Capture the cell that displays the provided text and extract its (X, Y) central coordinate. 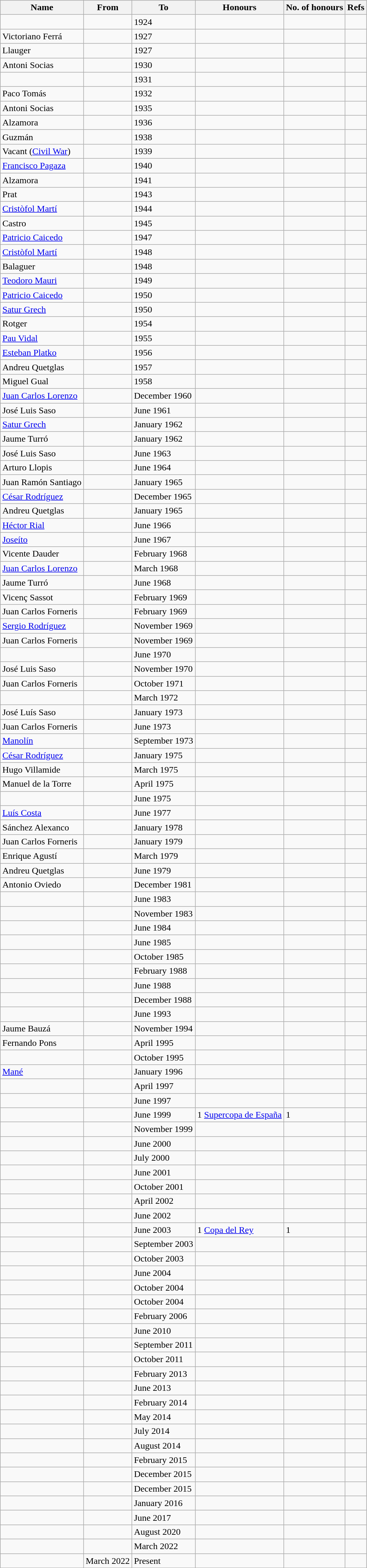
December 1960 (164, 396)
Prat (42, 195)
November 1994 (164, 1028)
Sergio Rodríguez (42, 626)
August 2014 (164, 1446)
June 1979 (164, 870)
Mané (42, 1072)
Arturo Llopis (42, 468)
June 2004 (164, 1273)
Miguel Gual (42, 381)
June 1977 (164, 813)
February 1968 (164, 554)
June 1967 (164, 540)
1943 (164, 195)
June 1983 (164, 899)
José Luís Saso (42, 712)
Antonio Oviedo (42, 885)
January 1975 (164, 755)
Enrique Agustí (42, 856)
1 Supercopa de España (240, 1115)
March 1968 (164, 568)
October 2001 (164, 1187)
June 1985 (164, 942)
January 1973 (164, 712)
October 1971 (164, 683)
June 2010 (164, 1330)
1935 (164, 108)
Llauger (42, 51)
Vacant (Civil War) (42, 151)
March 1979 (164, 856)
November 1970 (164, 669)
June 1997 (164, 1101)
February 1988 (164, 971)
January 2016 (164, 1503)
Honours (240, 8)
October 1985 (164, 957)
June 1963 (164, 453)
Teodoro Mauri (42, 281)
Francisco Pagaza (42, 165)
June 1966 (164, 525)
Castro (42, 223)
February 2014 (164, 1403)
June 1975 (164, 798)
Manolín (42, 741)
June 1993 (164, 1014)
May 2014 (164, 1417)
1947 (164, 238)
No. of honours (314, 8)
1930 (164, 65)
1941 (164, 180)
To (164, 8)
Héctor Rial (42, 525)
December 1965 (164, 496)
October 2011 (164, 1359)
April 1997 (164, 1086)
April 1995 (164, 1043)
June 1999 (164, 1115)
Victoriano Ferrá (42, 36)
June 2017 (164, 1517)
October 2003 (164, 1259)
1932 (164, 94)
1939 (164, 151)
1924 (164, 22)
Sánchez Alexanco (42, 827)
1938 (164, 137)
June 1964 (164, 468)
August 2020 (164, 1532)
January 1996 (164, 1072)
November 1999 (164, 1129)
Guzmán (42, 137)
Juan Ramón Santiago (42, 482)
September 2011 (164, 1345)
Hugo Villamide (42, 770)
November 1983 (164, 914)
Vicenç Sassot (42, 597)
From (108, 8)
June 1988 (164, 985)
1945 (164, 223)
1957 (164, 367)
February 2006 (164, 1316)
Refs (356, 8)
June 1973 (164, 727)
Paco Tomás (42, 94)
1958 (164, 381)
June 2002 (164, 1215)
June 2003 (164, 1230)
March 1972 (164, 698)
Manuel de la Torre (42, 784)
February 2015 (164, 1460)
June 1984 (164, 928)
1940 (164, 165)
July 2014 (164, 1431)
1954 (164, 324)
July 2000 (164, 1158)
Joseíto (42, 540)
April 1975 (164, 784)
June 1970 (164, 655)
September 1973 (164, 741)
December 1988 (164, 1000)
Fernando Pons (42, 1043)
April 2002 (164, 1201)
Jaume Bauzá (42, 1028)
March 1975 (164, 770)
June 1961 (164, 410)
Balaguer (42, 266)
September 2003 (164, 1244)
Name (42, 8)
Present (164, 1561)
June 2001 (164, 1172)
1936 (164, 122)
1944 (164, 209)
January 1978 (164, 827)
January 1979 (164, 841)
Rotger (42, 324)
June 1968 (164, 583)
1 Copa del Rey (240, 1230)
Pau Vidal (42, 338)
1955 (164, 338)
1949 (164, 281)
June 2013 (164, 1388)
1931 (164, 79)
Luís Costa (42, 813)
Vicente Dauder (42, 554)
1956 (164, 353)
Esteban Platko (42, 353)
October 1995 (164, 1057)
June 2000 (164, 1144)
February 2013 (164, 1374)
December 1981 (164, 885)
